For the text-containing cell, return its midpoint in [X, Y] coordinate format. 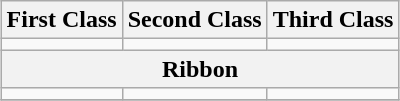
Third Class [333, 20]
Second Class [194, 20]
First Class [62, 20]
Ribbon [200, 69]
